From the cell containing the given text, extract its center point as [x, y] coordinate. 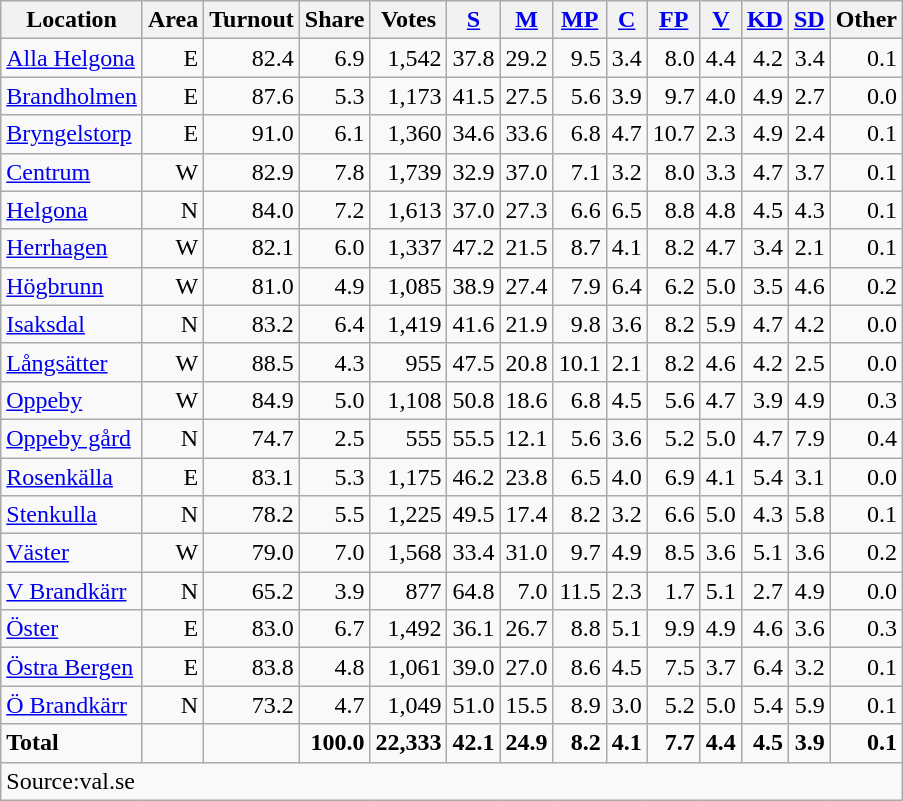
Bryngelstorp [72, 134]
1,739 [408, 172]
1,360 [408, 134]
21.5 [526, 248]
46.2 [474, 477]
3.0 [626, 705]
S [474, 20]
20.8 [526, 362]
M [526, 20]
955 [408, 362]
82.4 [252, 58]
Area [172, 20]
8.7 [580, 248]
7.1 [580, 172]
KD [764, 20]
Other [866, 20]
34.6 [474, 134]
32.9 [474, 172]
21.9 [526, 324]
83.1 [252, 477]
1,173 [408, 96]
6.0 [334, 248]
0.4 [866, 438]
18.6 [526, 400]
6.7 [334, 629]
1.7 [674, 591]
3.1 [809, 477]
1,613 [408, 210]
1,337 [408, 248]
Share [334, 20]
Source:val.se [452, 781]
Ö Brandkärr [72, 705]
7.5 [674, 667]
1,049 [408, 705]
27.5 [526, 96]
Location [72, 20]
65.2 [252, 591]
87.6 [252, 96]
41.5 [474, 96]
7.2 [334, 210]
1,085 [408, 286]
9.5 [580, 58]
3.3 [720, 172]
23.8 [526, 477]
10.7 [674, 134]
Stenkulla [72, 515]
83.0 [252, 629]
84.9 [252, 400]
1,108 [408, 400]
1,061 [408, 667]
Alla Helgona [72, 58]
1,542 [408, 58]
31.0 [526, 553]
10.1 [580, 362]
83.2 [252, 324]
50.8 [474, 400]
88.5 [252, 362]
1,492 [408, 629]
1,175 [408, 477]
9.9 [674, 629]
6.1 [334, 134]
Östra Bergen [72, 667]
Brandholmen [72, 96]
15.5 [526, 705]
V [720, 20]
51.0 [474, 705]
8.9 [580, 705]
36.1 [474, 629]
Isaksdal [72, 324]
9.8 [580, 324]
Total [72, 743]
11.5 [580, 591]
Väster [72, 553]
73.2 [252, 705]
SD [809, 20]
78.2 [252, 515]
27.4 [526, 286]
81.0 [252, 286]
8.6 [580, 667]
6.2 [674, 286]
82.1 [252, 248]
Helgona [72, 210]
2.4 [809, 134]
12.1 [526, 438]
27.0 [526, 667]
Oppeby [72, 400]
26.7 [526, 629]
17.4 [526, 515]
49.5 [474, 515]
V Brandkärr [72, 591]
877 [408, 591]
22,333 [408, 743]
8.5 [674, 553]
41.6 [474, 324]
64.8 [474, 591]
7.8 [334, 172]
83.8 [252, 667]
79.0 [252, 553]
39.0 [474, 667]
Oppeby gård [72, 438]
Öster [72, 629]
33.4 [474, 553]
24.9 [526, 743]
74.7 [252, 438]
1,419 [408, 324]
FP [674, 20]
91.0 [252, 134]
Turnout [252, 20]
Långsätter [72, 362]
47.5 [474, 362]
47.2 [474, 248]
27.3 [526, 210]
Herrhagen [72, 248]
Centrum [72, 172]
42.1 [474, 743]
100.0 [334, 743]
82.9 [252, 172]
55.5 [474, 438]
7.7 [674, 743]
33.6 [526, 134]
Rosenkälla [72, 477]
Votes [408, 20]
3.5 [764, 286]
38.9 [474, 286]
1,568 [408, 553]
5.8 [809, 515]
37.8 [474, 58]
84.0 [252, 210]
Högbrunn [72, 286]
29.2 [526, 58]
555 [408, 438]
5.5 [334, 515]
C [626, 20]
1,225 [408, 515]
MP [580, 20]
